Locate the cell with the specified text and output its [x, y] center coordinate. 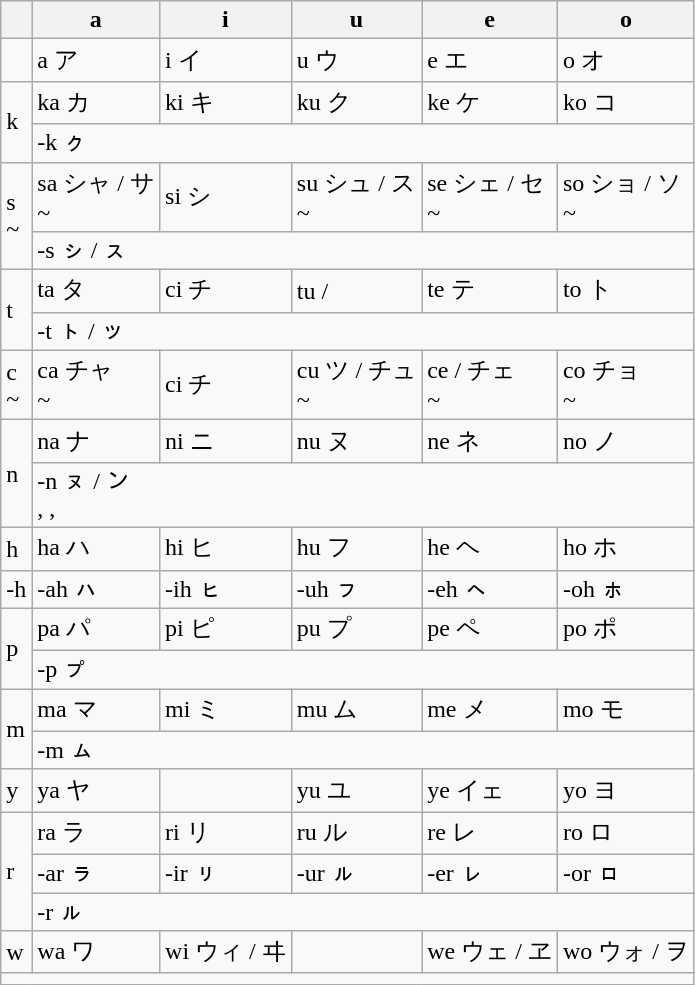
u [356, 20]
yu ユ [356, 790]
ki キ [226, 102]
so ショ / ソ ~ [626, 197]
-ah ㇵ [96, 589]
nu ヌ [356, 442]
-er ㇾ [490, 873]
su シュ / ス ~ [356, 197]
ta タ [96, 292]
k [16, 122]
ye イェ [490, 790]
-t ㇳ / ッ [364, 331]
me メ [490, 710]
he ヘ [490, 548]
e エ [490, 60]
c ~ [16, 385]
m [16, 730]
o オ [626, 60]
ri リ [226, 834]
pu プ [356, 630]
-ar ㇻ [96, 873]
ni ニ [226, 442]
se シェ / セ ~ [490, 197]
ru ル [356, 834]
-ih ㇶ [226, 589]
po ポ [626, 630]
ro ロ [626, 834]
ya ヤ [96, 790]
yo ヨ [626, 790]
i イ [226, 60]
i [226, 20]
-r ㇽ [364, 911]
te テ [490, 292]
to ト [626, 292]
t [16, 310]
ha ハ [96, 548]
mi ミ [226, 710]
wa ワ [96, 952]
na ナ [96, 442]
s ~ [16, 216]
r [16, 872]
pa パ [96, 630]
pi ピ [226, 630]
n [16, 474]
ho ホ [626, 548]
p [16, 648]
ma マ [96, 710]
sa シャ / サ ~ [96, 197]
h [16, 548]
no ノ [626, 442]
wo ウォ / ヲ [626, 952]
-or ㇿ [626, 873]
e [490, 20]
ra ラ [96, 834]
ko コ [626, 102]
mu ム [356, 710]
wi ウィ / ヰ [226, 952]
tu / [356, 292]
-oh ㇹ [626, 589]
pe ペ [490, 630]
ca チャ ~ [96, 385]
ku ク [356, 102]
cu ツ / チュ ~ [356, 385]
re レ [490, 834]
y [16, 790]
-h [16, 589]
ka カ [96, 102]
mo モ [626, 710]
w [16, 952]
hi ヒ [226, 548]
-n ㇴ / ン, , [364, 494]
hu フ [356, 548]
-p ㇷ゚ [364, 670]
a ア [96, 60]
-s ㇱ / ㇲ [364, 251]
co チョ ~ [626, 385]
-m ㇺ [364, 750]
-ur ㇽ [356, 873]
si シ [226, 197]
-k ㇰ [364, 143]
ke ケ [490, 102]
-uh ㇷ [356, 589]
o [626, 20]
we ウェ / ヱ [490, 952]
a [96, 20]
u ウ [356, 60]
-eh ㇸ [490, 589]
ne ネ [490, 442]
ce / チェ ~ [490, 385]
-ir ㇼ [226, 873]
